Identify which cell holds the provided text, then report its [X, Y] central coordinate. 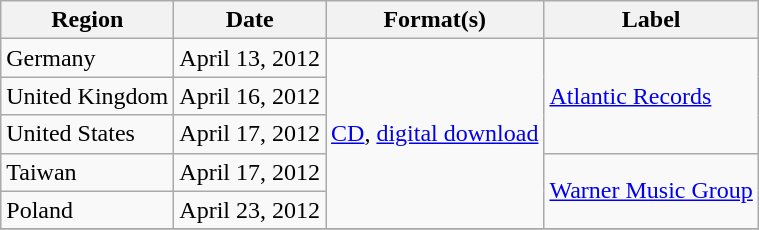
Germany [88, 58]
United Kingdom [88, 96]
United States [88, 134]
April 23, 2012 [250, 210]
CD, digital download [435, 134]
Poland [88, 210]
Atlantic Records [651, 96]
Warner Music Group [651, 191]
Region [88, 20]
Label [651, 20]
Date [250, 20]
Format(s) [435, 20]
April 13, 2012 [250, 58]
Taiwan [88, 172]
April 16, 2012 [250, 96]
